Output the (X, Y) coordinate of the center of the cell containing the given text.  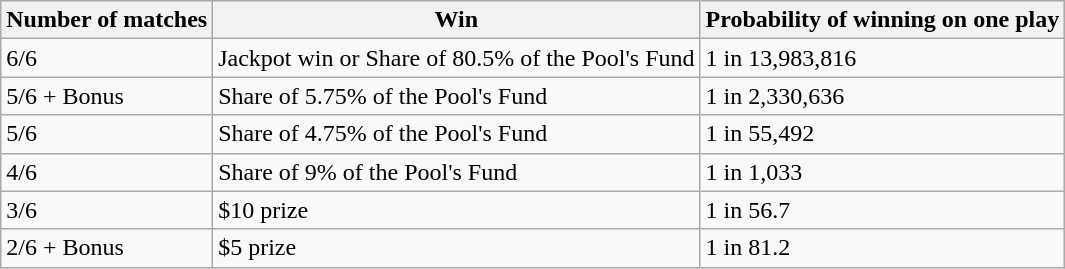
5/6 + Bonus (107, 96)
4/6 (107, 172)
1 in 56.7 (882, 210)
Number of matches (107, 20)
1 in 55,492 (882, 134)
Share of 5.75% of the Pool's Fund (456, 96)
1 in 13,983,816 (882, 58)
1 in 81.2 (882, 248)
Share of 4.75% of the Pool's Fund (456, 134)
2/6 + Bonus (107, 248)
Jackpot win or Share of 80.5% of the Pool's Fund (456, 58)
5/6 (107, 134)
Share of 9% of the Pool's Fund (456, 172)
1 in 2,330,636 (882, 96)
3/6 (107, 210)
1 in 1,033 (882, 172)
6/6 (107, 58)
$10 prize (456, 210)
$5 prize (456, 248)
Probability of winning on one play (882, 20)
Win (456, 20)
